Search for the cell housing the specified text and yield its [x, y] center coordinate. 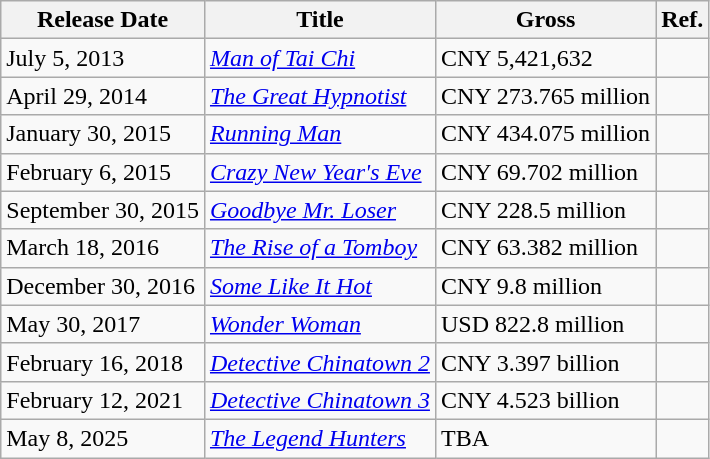
Release Date [103, 20]
May 8, 2025 [103, 438]
CNY 9.8 million [545, 286]
Gross [545, 20]
CNY 69.702 million [545, 172]
February 16, 2018 [103, 362]
March 18, 2016 [103, 248]
February 12, 2021 [103, 400]
Man of Tai Chi [320, 58]
Detective Chinatown 2 [320, 362]
USD 822.8 million [545, 324]
April 29, 2014 [103, 96]
May 30, 2017 [103, 324]
Ref. [682, 20]
CNY 3.397 billion [545, 362]
CNY 63.382 million [545, 248]
Goodbye Mr. Loser [320, 210]
CNY 4.523 billion [545, 400]
The Great Hypnotist [320, 96]
Title [320, 20]
Crazy New Year's Eve [320, 172]
September 30, 2015 [103, 210]
CNY 5,421,632 [545, 58]
Detective Chinatown 3 [320, 400]
CNY 273.765 million [545, 96]
Wonder Woman [320, 324]
Running Man [320, 134]
TBA [545, 438]
February 6, 2015 [103, 172]
Some Like It Hot [320, 286]
December 30, 2016 [103, 286]
January 30, 2015 [103, 134]
CNY 434.075 million [545, 134]
CNY 228.5 million [545, 210]
July 5, 2013 [103, 58]
The Rise of a Tomboy [320, 248]
The Legend Hunters [320, 438]
